Search for the cell housing the specified text and yield its [x, y] center coordinate. 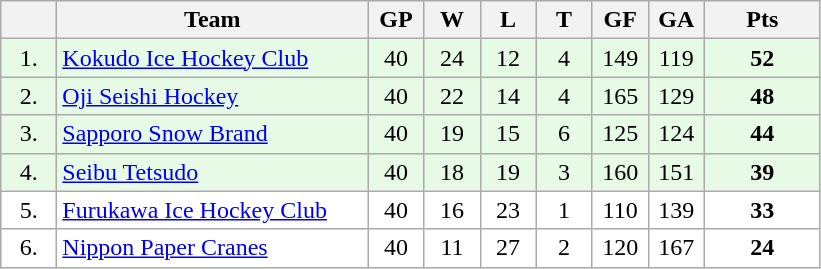
129 [676, 96]
3 [564, 172]
Nippon Paper Cranes [212, 248]
Team [212, 20]
2. [29, 96]
W [452, 20]
16 [452, 210]
160 [620, 172]
3. [29, 134]
Oji Seishi Hockey [212, 96]
Pts [762, 20]
165 [620, 96]
110 [620, 210]
14 [508, 96]
33 [762, 210]
Sapporo Snow Brand [212, 134]
39 [762, 172]
27 [508, 248]
12 [508, 58]
119 [676, 58]
11 [452, 248]
125 [620, 134]
2 [564, 248]
139 [676, 210]
44 [762, 134]
52 [762, 58]
Kokudo Ice Hockey Club [212, 58]
Seibu Tetsudo [212, 172]
GF [620, 20]
22 [452, 96]
6. [29, 248]
15 [508, 134]
149 [620, 58]
167 [676, 248]
124 [676, 134]
48 [762, 96]
23 [508, 210]
4. [29, 172]
1. [29, 58]
GP [396, 20]
T [564, 20]
Furukawa Ice Hockey Club [212, 210]
5. [29, 210]
18 [452, 172]
151 [676, 172]
1 [564, 210]
GA [676, 20]
6 [564, 134]
L [508, 20]
120 [620, 248]
